Search for the cell housing the specified text and yield its [X, Y] center coordinate. 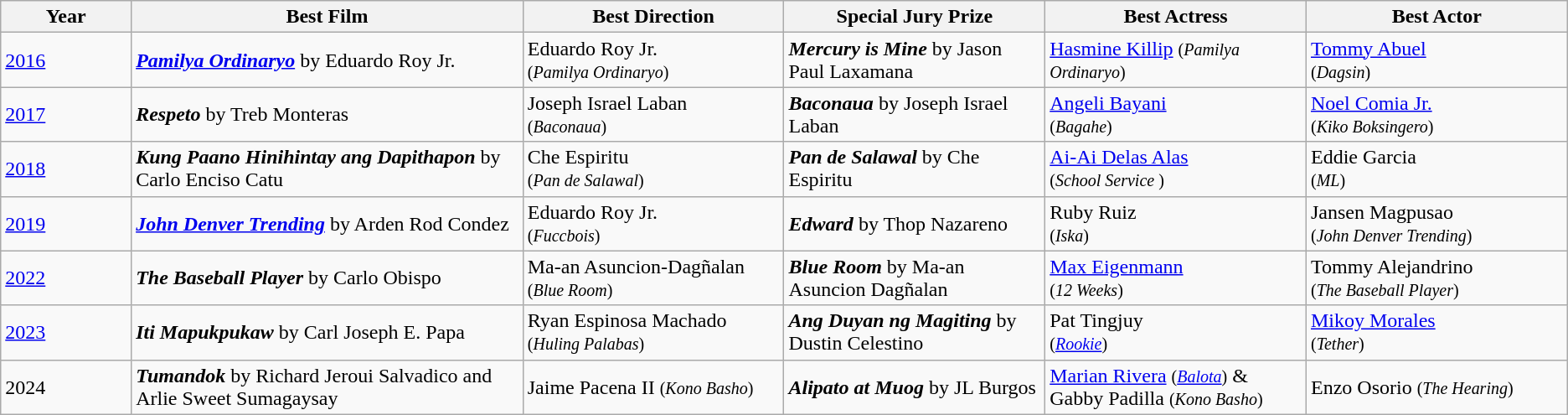
Noel Comia Jr. (Kiko Boksingero) [1436, 114]
Pat Tingjuy (Rookie) [1176, 332]
Che Espiritu (Pan de Salawal) [653, 169]
Ang Duyan ng Magiting by Dustin Celestino [915, 332]
2022 [66, 278]
Respeto by Treb Monteras [328, 114]
Ai-Ai Delas Alas (School Service ) [1176, 169]
Max Eigenmann (12 Weeks) [1176, 278]
Kung Paano Hinihintay ang Dapithapon by Carlo Enciso Catu [328, 169]
Ryan Espinosa Machado (Huling Palabas) [653, 332]
Mercury is Mine by Jason Paul Laxamana [915, 60]
Eduardo Roy Jr. (Pamilya Ordinaryo) [653, 60]
Ma-an Asuncion-Dagñalan (Blue Room) [653, 278]
Best Film [328, 17]
Best Actress [1176, 17]
2023 [66, 332]
2018 [66, 169]
Tommy Abuel (Dagsin) [1436, 60]
The Baseball Player by Carlo Obispo [328, 278]
Tumandok by Richard Jeroui Salvadico and Arlie Sweet Sumagaysay [328, 387]
Alipato at Muog by JL Burgos [915, 387]
Angeli Bayani (Bagahe) [1176, 114]
Best Direction [653, 17]
2024 [66, 387]
Eddie Garcia (ML) [1436, 169]
2017 [66, 114]
Marian Rivera (Balota) & Gabby Padilla (Kono Basho) [1176, 387]
Pamilya Ordinaryo by Eduardo Roy Jr. [328, 60]
2019 [66, 223]
Baconaua by Joseph Israel Laban [915, 114]
Ruby Ruiz (Iska) [1176, 223]
Jaime Pacena II (Kono Basho) [653, 387]
Jansen Magpusao (John Denver Trending) [1436, 223]
Tommy Alejandrino (The Baseball Player) [1436, 278]
Blue Room by Ma-an Asuncion Dagñalan [915, 278]
Year [66, 17]
John Denver Trending by Arden Rod Condez [328, 223]
2016 [66, 60]
Eduardo Roy Jr. (Fuccbois) [653, 223]
Joseph Israel Laban (Baconaua) [653, 114]
Hasmine Killip (Pamilya Ordinaryo) [1176, 60]
Mikoy Morales (Tether) [1436, 332]
Edward by Thop Nazareno [915, 223]
Pan de Salawal by Che Espiritu [915, 169]
Iti Mapukpukaw by Carl Joseph E. Papa [328, 332]
Enzo Osorio (The Hearing) [1436, 387]
Best Actor [1436, 17]
Special Jury Prize [915, 17]
